Determine the (X, Y) coordinate at the center of the cell enclosing the given text.  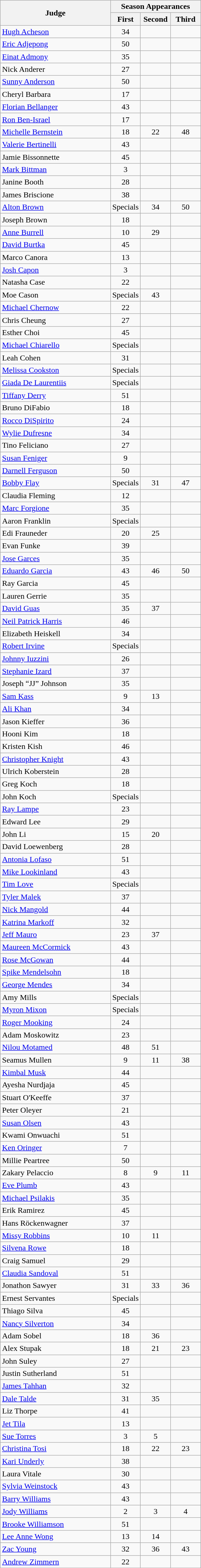
Edward Lee (55, 822)
Michael Chiarello (55, 345)
David Guas (55, 609)
4 (185, 1511)
Roger Mooking (55, 1022)
Bruno DiFabio (55, 408)
Leah Cohen (55, 357)
Rose McGowan (55, 960)
David Burtka (55, 245)
Michelle Bernstein (55, 132)
Seamus Mullen (55, 1060)
Alex Stupak (55, 1348)
Jason Kieffer (55, 721)
Anne Burrell (55, 232)
39 (125, 546)
Nancy Silverton (55, 1323)
8 (125, 1173)
41 (125, 1411)
Dale Talde (55, 1399)
Elizabeth Heiskell (55, 634)
7 (125, 1148)
Hugh Acheson (55, 32)
Sue Torres (55, 1436)
Mark Bittman (55, 170)
John Suley (55, 1361)
Ayesha Nurdjaja (55, 1085)
Michael Chernow (55, 307)
Robert Irvine (55, 646)
47 (185, 483)
Jonathon Sawyer (55, 1286)
Esther Choi (55, 332)
Stuart O'Keeffe (55, 1098)
James Briscione (55, 195)
Erik Ramirez (55, 1211)
Sunny Anderson (55, 82)
Millie Peartree (55, 1160)
Bobby Flay (55, 483)
Mike Lookinland (55, 872)
Second (156, 19)
Joseph “JJ” Johnson (55, 684)
Aaron Franklin (55, 521)
Susan Feniger (55, 458)
Laura Vitale (55, 1474)
Eduardo Garcia (55, 571)
Alton Brown (55, 207)
Rocco DiSpirito (55, 420)
Tino Feliciano (55, 445)
Ernest Servantes (55, 1298)
Natasha Case (55, 282)
Justin Sutherland (55, 1374)
Lauren Gerrie (55, 596)
Claudia Sandoval (55, 1273)
Sylvia Weinstock (55, 1486)
Jose Garces (55, 558)
Lee Anne Wong (55, 1536)
Nick Anderer (55, 69)
Third (185, 19)
Valerie Bertinelli (55, 144)
Zac Young (55, 1549)
Wylie Dufresne (55, 433)
Jeff Mauro (55, 934)
Giada De Laurentiis (55, 383)
Eric Adjepong (55, 44)
Hans Röckenwagner (55, 1223)
Greg Koch (55, 784)
Evan Funke (55, 546)
Ron Ben-Israel (55, 119)
Judge (55, 13)
Nick Mangold (55, 909)
Christopher Knight (55, 759)
Sam Kass (55, 696)
Adam Moskowitz (55, 1035)
Adam Sobel (55, 1336)
Stephanie Izard (55, 671)
5 (156, 1436)
Ali Khan (55, 709)
Florian Bellanger (55, 107)
Marc Forgione (55, 508)
Michael Psilakis (55, 1198)
30 (125, 1474)
Andrew Zimmern (55, 1561)
12 (125, 496)
Moe Cason (55, 295)
Janine Booth (55, 182)
James Tahhan (55, 1386)
Spike Mendelsohn (55, 972)
Josh Capon (55, 270)
Maureen McCormick (55, 947)
Joseph Brown (55, 220)
Kimbal Musk (55, 1072)
Amy Mills (55, 997)
Jet Tila (55, 1424)
Missy Robbins (55, 1236)
Zakary Pelaccio (55, 1173)
Eve Plumb (55, 1185)
Craig Samuel (55, 1261)
Susan Olsen (55, 1123)
Neil Patrick Harris (55, 621)
John Li (55, 834)
Season Appearances (156, 7)
Ulrich Koberstein (55, 772)
George Mendes (55, 985)
Hooni Kim (55, 734)
Kari Underly (55, 1461)
Tiffany Derry (55, 395)
Christina Tosi (55, 1449)
Nilou Motamed (55, 1047)
Jamie Bissonnette (55, 157)
Ray Garcia (55, 584)
26 (125, 659)
Melissa Cookston (55, 370)
Johnny Iuzzini (55, 659)
Katrina Markoff (55, 922)
Liz Thorpe (55, 1411)
Cheryl Barbara (55, 94)
33 (156, 1286)
Chris Cheung (55, 320)
Marco Canora (55, 257)
Claudia Fleming (55, 496)
Thiago Silva (55, 1311)
Peter Oleyer (55, 1110)
First (125, 19)
Edi Frauneder (55, 533)
2 (125, 1511)
Kristen Kish (55, 746)
John Koch (55, 797)
Einat Admony (55, 57)
Tyler Malek (55, 897)
Barry Williams (55, 1499)
Jody Williams (55, 1511)
15 (125, 834)
Myron Mixon (55, 1010)
Antonia Lofaso (55, 859)
25 (156, 533)
Tim Love (55, 884)
Ray Lampe (55, 809)
Darnell Ferguson (55, 470)
Kwami Onwuachi (55, 1135)
David Loewenberg (55, 847)
14 (156, 1536)
Ken Oringer (55, 1148)
Silvena Rowe (55, 1248)
Brooke Williamson (55, 1524)
